Locate the cell with the specified text and output its [X, Y] center coordinate. 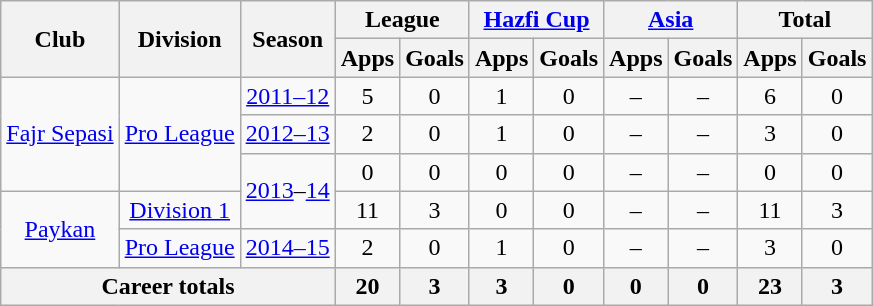
2014–15 [288, 248]
Asia [671, 20]
Paykan [60, 229]
Fajr Sepasi [60, 134]
20 [367, 286]
6 [770, 96]
2011–12 [288, 96]
Division 1 [180, 210]
Hazfi Cup [536, 20]
Division [180, 39]
Total [805, 20]
2012–13 [288, 134]
Season [288, 39]
Club [60, 39]
23 [770, 286]
League [402, 20]
2013–14 [288, 191]
Career totals [168, 286]
5 [367, 96]
